Search for the cell housing the specified text and yield its [x, y] center coordinate. 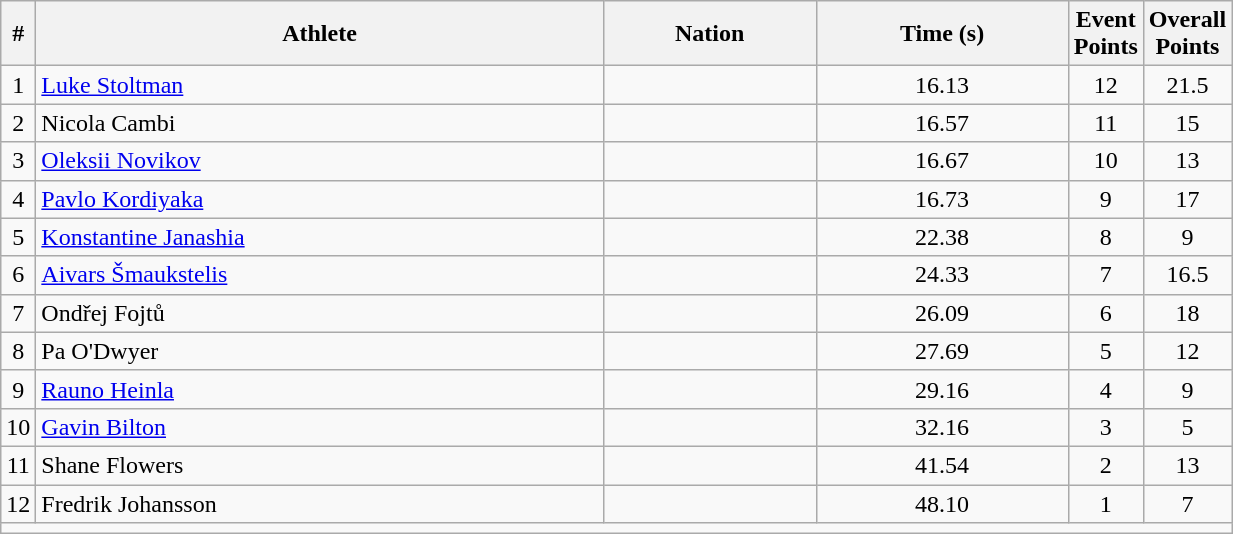
Konstantine Janashia [320, 237]
16.13 [942, 85]
# [18, 34]
22.38 [942, 237]
27.69 [942, 351]
Nation [710, 34]
Event Points [1106, 34]
Pavlo Kordiyaka [320, 199]
Ondřej Fojtů [320, 313]
Oleksii Novikov [320, 161]
Aivars Šmaukstelis [320, 275]
Nicola Cambi [320, 123]
16.5 [1187, 275]
Fredrik Johansson [320, 503]
16.67 [942, 161]
15 [1187, 123]
16.73 [942, 199]
26.09 [942, 313]
Pa O'Dwyer [320, 351]
Athlete [320, 34]
48.10 [942, 503]
17 [1187, 199]
Rauno Heinla [320, 389]
24.33 [942, 275]
Luke Stoltman [320, 85]
41.54 [942, 465]
Gavin Bilton [320, 427]
Shane Flowers [320, 465]
32.16 [942, 427]
16.57 [942, 123]
29.16 [942, 389]
21.5 [1187, 85]
Overall Points [1187, 34]
18 [1187, 313]
Time (s) [942, 34]
